Find where the given text appears and provide that cell's center as [x, y] coordinate. 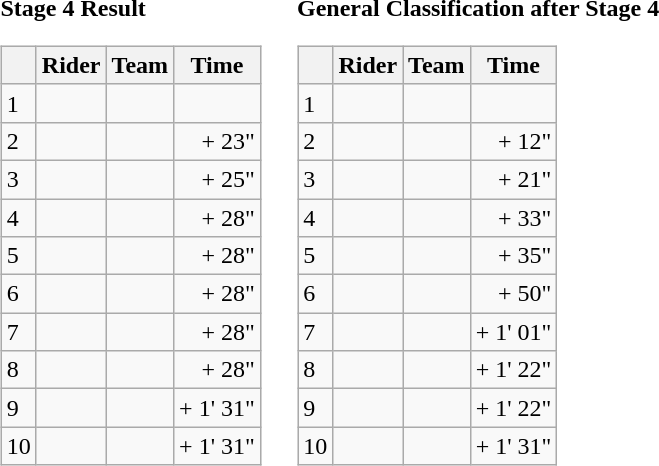
+ 25" [218, 179]
+ 12" [514, 141]
+ 33" [514, 217]
+ 21" [514, 179]
+ 50" [514, 294]
+ 1' 01" [514, 332]
+ 23" [218, 141]
+ 35" [514, 256]
